Determine the [x, y] coordinate at the center of the cell enclosing the given text.  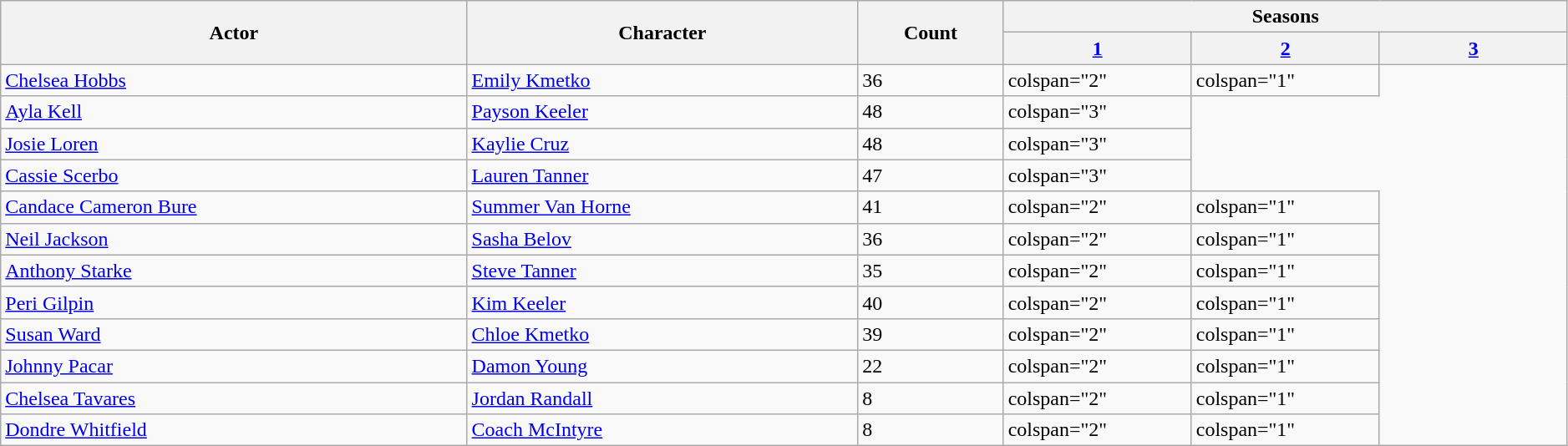
Chloe Kmetko [662, 334]
Sasha Belov [662, 239]
Chelsea Tavares [234, 398]
Peri Gilpin [234, 302]
Anthony Starke [234, 271]
Coach McIntyre [662, 430]
Kaylie Cruz [662, 144]
Cassie Scerbo [234, 175]
39 [931, 334]
2 [1285, 48]
22 [931, 366]
Jordan Randall [662, 398]
3 [1474, 48]
Emily Kmetko [662, 80]
Chelsea Hobbs [234, 80]
35 [931, 271]
Johnny Pacar [234, 366]
Josie Loren [234, 144]
Character [662, 33]
Neil Jackson [234, 239]
Lauren Tanner [662, 175]
Damon Young [662, 366]
40 [931, 302]
Dondre Whitfield [234, 430]
Summer Van Horne [662, 207]
Steve Tanner [662, 271]
47 [931, 175]
1 [1098, 48]
Seasons [1285, 17]
Payson Keeler [662, 112]
Susan Ward [234, 334]
Count [931, 33]
Actor [234, 33]
Ayla Kell [234, 112]
Candace Cameron Bure [234, 207]
41 [931, 207]
Kim Keeler [662, 302]
